Pinpoint the cell where the given text exists, returning its (x, y) midpoint coordinate. 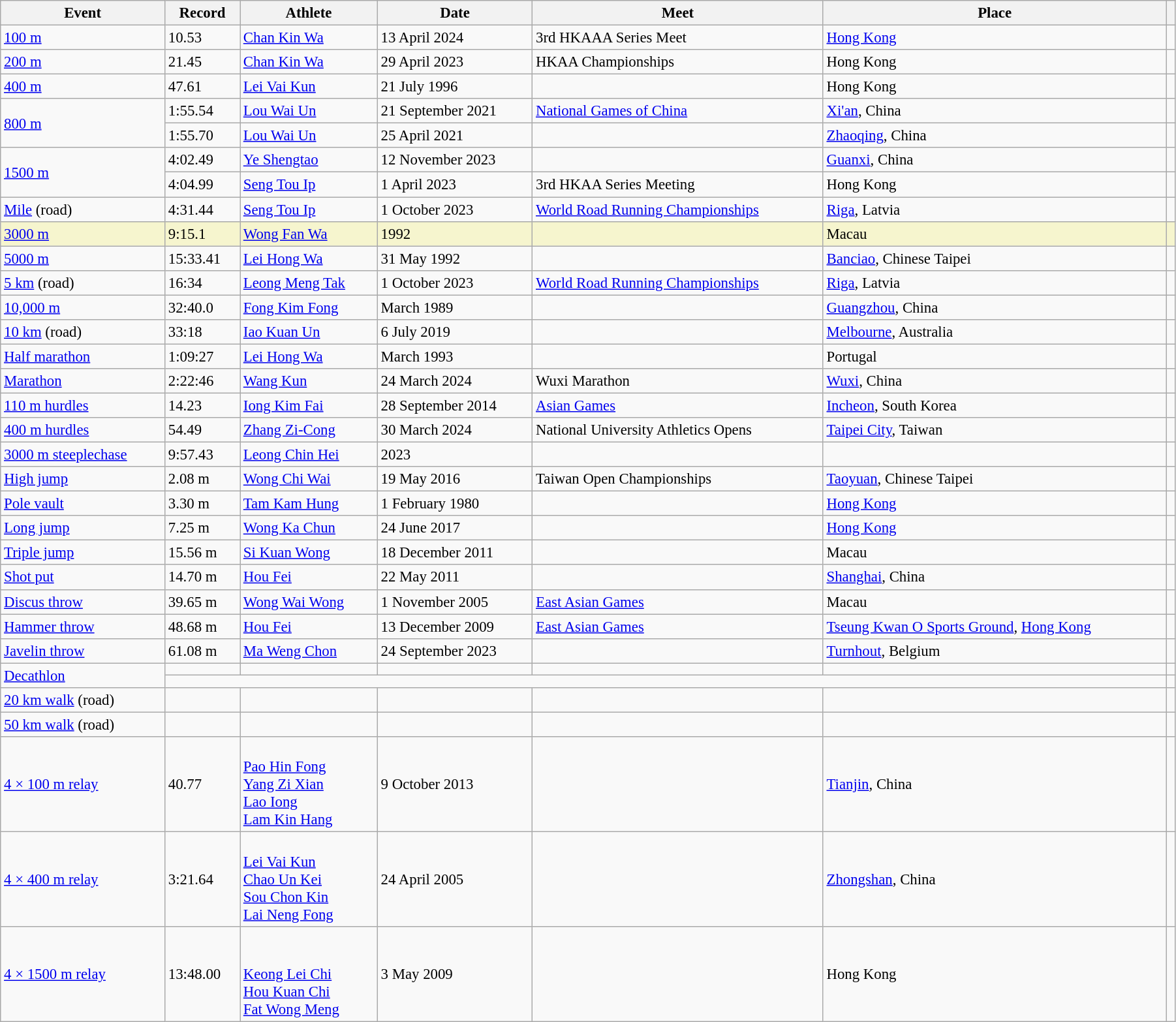
Taoyuan, Chinese Taipei (995, 479)
16:34 (202, 283)
1 April 2023 (454, 185)
1:09:27 (202, 356)
4 × 100 m relay (83, 784)
22 May 2011 (454, 578)
Wong Chi Wai (309, 479)
National University Athletics Opens (678, 430)
Wong Fan Wa (309, 234)
61.08 m (202, 651)
39.65 m (202, 602)
200 m (83, 62)
40.77 (202, 784)
4 × 1500 m relay (83, 974)
Marathon (83, 381)
Ma Weng Chon (309, 651)
6 July 2019 (454, 332)
Portugal (995, 356)
Turnhout, Belgium (995, 651)
Meet (678, 13)
10 km (road) (83, 332)
14.23 (202, 405)
Lei Vai Kun (309, 87)
13 April 2024 (454, 38)
Wong Wai Wong (309, 602)
110 m hurdles (83, 405)
Shot put (83, 578)
13 December 2009 (454, 627)
Wong Ka Chun (309, 528)
High jump (83, 479)
5000 m (83, 258)
Xi'an, China (995, 111)
50 km walk (road) (83, 724)
5 km (road) (83, 283)
20 km walk (road) (83, 700)
Triple jump (83, 553)
18 December 2011 (454, 553)
Place (995, 13)
Taipei City, Taiwan (995, 430)
24 April 2005 (454, 879)
Wang Kun (309, 381)
Incheon, South Korea (995, 405)
21.45 (202, 62)
Taiwan Open Championships (678, 479)
13:48.00 (202, 974)
15:33.41 (202, 258)
Leong Chin Hei (309, 455)
Asian Games (678, 405)
Long jump (83, 528)
9 October 2013 (454, 784)
Guanxi, China (995, 160)
30 March 2024 (454, 430)
2.08 m (202, 479)
Shanghai, China (995, 578)
1 November 2005 (454, 602)
100 m (83, 38)
1 February 1980 (454, 504)
32:40.0 (202, 307)
14.70 m (202, 578)
15.56 m (202, 553)
Tseung Kwan O Sports Ground, Hong Kong (995, 627)
25 April 2021 (454, 136)
Date (454, 13)
21 September 2021 (454, 111)
24 March 2024 (454, 381)
21 July 1996 (454, 87)
Iong Kim Fai (309, 405)
54.49 (202, 430)
March 1993 (454, 356)
Wuxi, China (995, 381)
Wuxi Marathon (678, 381)
3rd HKAA Series Meeting (678, 185)
Iao Kuan Un (309, 332)
4:31.44 (202, 209)
Pole vault (83, 504)
3.30 m (202, 504)
1500 m (83, 172)
400 m (83, 87)
3000 m (83, 234)
24 June 2017 (454, 528)
Decathlon (83, 675)
800 m (83, 123)
2:22:46 (202, 381)
24 September 2023 (454, 651)
Fong Kim Fong (309, 307)
Event (83, 13)
3000 m steeplechase (83, 455)
9:15.1 (202, 234)
Zhaoqing, China (995, 136)
4:04.99 (202, 185)
Zhang Zi-Cong (309, 430)
3 May 2009 (454, 974)
Pao Hin FongYang Zi XianLao IongLam Kin Hang (309, 784)
28 September 2014 (454, 405)
7.25 m (202, 528)
Melbourne, Australia (995, 332)
Leong Meng Tak (309, 283)
47.61 (202, 87)
Mile (road) (83, 209)
Record (202, 13)
10,000 m (83, 307)
Lei Vai KunChao Un KeiSou Chon KinLai Neng Fong (309, 879)
March 1989 (454, 307)
Half marathon (83, 356)
1:55.70 (202, 136)
Hammer throw (83, 627)
1992 (454, 234)
HKAA Championships (678, 62)
10.53 (202, 38)
Keong Lei ChiHou Kuan ChiFat Wong Meng (309, 974)
Tam Kam Hung (309, 504)
Zhongshan, China (995, 879)
1:55.54 (202, 111)
19 May 2016 (454, 479)
Discus throw (83, 602)
Ye Shengtao (309, 160)
31 May 1992 (454, 258)
3rd HKAAA Series Meet (678, 38)
Guangzhou, China (995, 307)
2023 (454, 455)
3:21.64 (202, 879)
4:02.49 (202, 160)
400 m hurdles (83, 430)
Javelin throw (83, 651)
Athlete (309, 13)
Si Kuan Wong (309, 553)
Banciao, Chinese Taipei (995, 258)
12 November 2023 (454, 160)
National Games of China (678, 111)
33:18 (202, 332)
29 April 2023 (454, 62)
9:57.43 (202, 455)
48.68 m (202, 627)
Tianjin, China (995, 784)
4 × 400 m relay (83, 879)
